Determine the [x, y] coordinate at the center of the cell enclosing the given text.  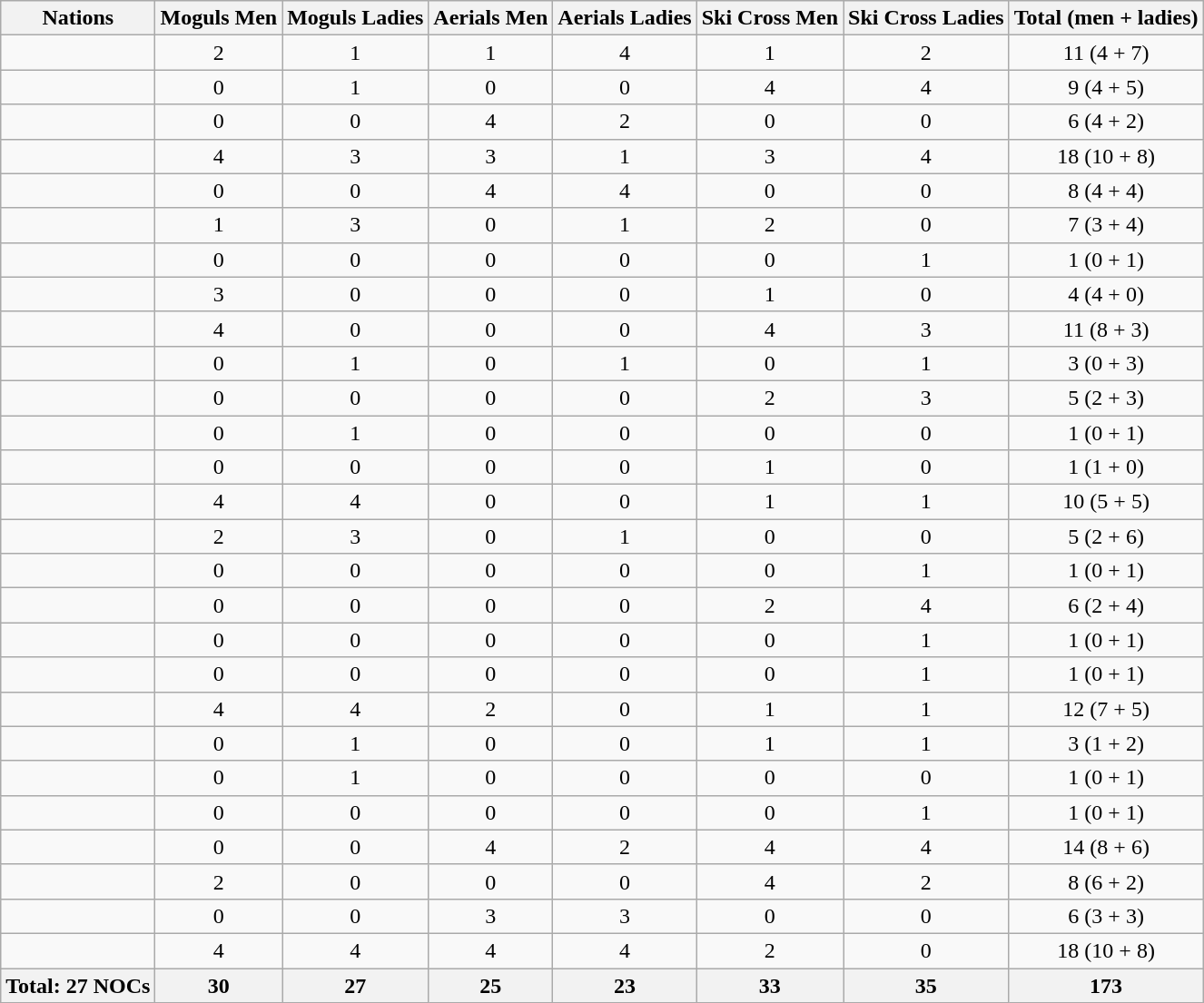
6 (2 + 4) [1106, 605]
6 (3 + 3) [1106, 916]
4 (4 + 0) [1106, 294]
12 (7 + 5) [1106, 709]
7 (3 + 4) [1106, 225]
Ski Cross Ladies [926, 18]
8 (6 + 2) [1106, 881]
33 [770, 985]
11 (4 + 7) [1106, 53]
Aerials Men [490, 18]
Aerials Ladies [625, 18]
9 (4 + 5) [1106, 87]
8 (4 + 4) [1106, 191]
25 [490, 985]
Moguls Men [219, 18]
Nations [78, 18]
5 (2 + 6) [1106, 536]
35 [926, 985]
173 [1106, 985]
14 (8 + 6) [1106, 847]
Total: 27 NOCs [78, 985]
5 (2 + 3) [1106, 398]
3 (1 + 2) [1106, 743]
27 [356, 985]
6 (4 + 2) [1106, 122]
30 [219, 985]
Moguls Ladies [356, 18]
11 (8 + 3) [1106, 329]
Ski Cross Men [770, 18]
Total (men + ladies) [1106, 18]
10 (5 + 5) [1106, 502]
3 (0 + 3) [1106, 363]
23 [625, 985]
1 (1 + 0) [1106, 467]
